Scan for the cell matching the given text and deliver its [x, y] coordinate at center. 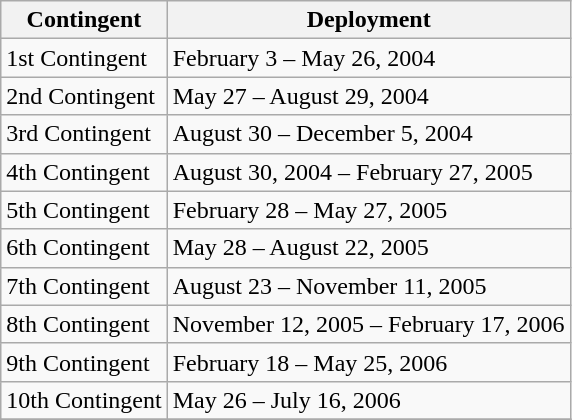
May 26 – July 16, 2006 [368, 400]
February 28 – May 27, 2005 [368, 210]
February 18 – May 25, 2006 [368, 362]
August 23 – November 11, 2005 [368, 286]
November 12, 2005 – February 17, 2006 [368, 324]
May 28 – August 22, 2005 [368, 248]
Deployment [368, 20]
10th Contingent [84, 400]
8th Contingent [84, 324]
6th Contingent [84, 248]
February 3 – May 26, 2004 [368, 58]
August 30 – December 5, 2004 [368, 134]
7th Contingent [84, 286]
5th Contingent [84, 210]
9th Contingent [84, 362]
3rd Contingent [84, 134]
Contingent [84, 20]
August 30, 2004 – February 27, 2005 [368, 172]
4th Contingent [84, 172]
May 27 – August 29, 2004 [368, 96]
1st Contingent [84, 58]
2nd Contingent [84, 96]
